Find where the given text appears and provide that cell's center as [X, Y] coordinate. 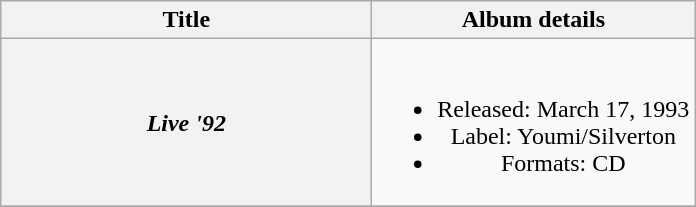
Title [186, 20]
Released: March 17, 1993Label: Youmi/SilvertonFormats: CD [534, 122]
Live '92 [186, 122]
Album details [534, 20]
